Locate the cell with the specified text and output its (x, y) center coordinate. 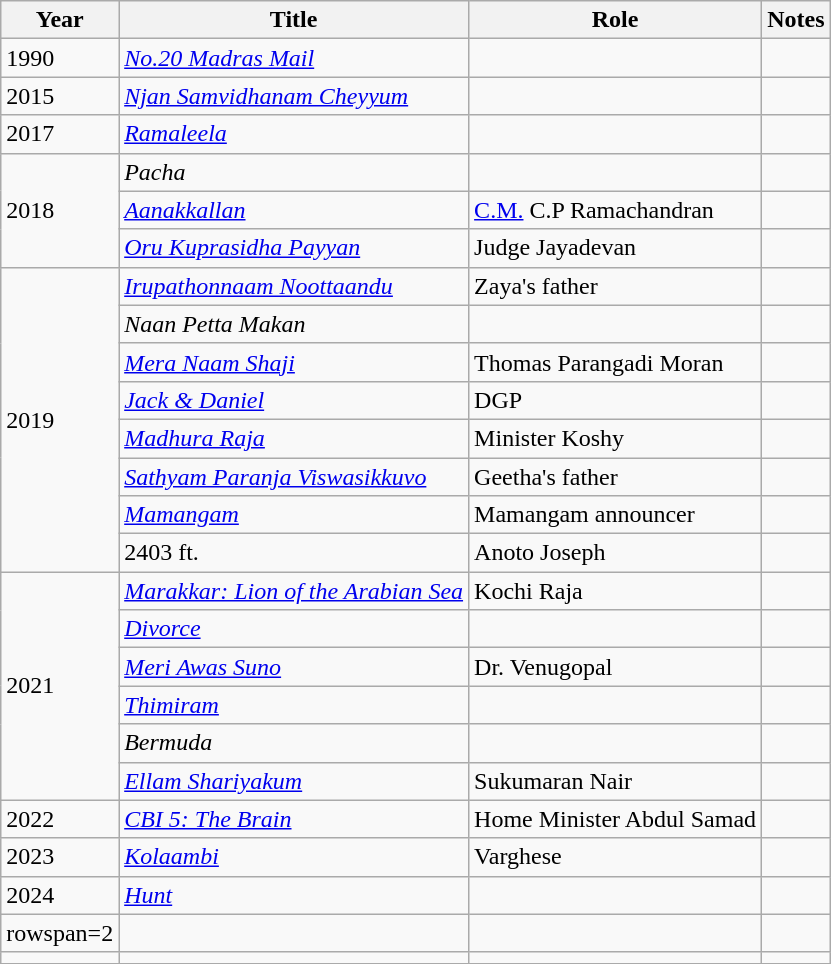
Thimiram (294, 705)
Meri Awas Suno (294, 667)
Bermuda (294, 743)
Judge Jayadevan (616, 248)
Role (616, 20)
Madhura Raja (294, 438)
Home Minister Abdul Samad (616, 819)
1990 (60, 58)
Mamangam (294, 515)
Geetha's father (616, 477)
Year (60, 20)
Sathyam Paranja Viswasikkuvo (294, 477)
Naan Petta Makan (294, 324)
2015 (60, 96)
rowspan=2 (60, 933)
Varghese (616, 857)
2018 (60, 210)
Kochi Raja (616, 591)
No.20 Madras Mail (294, 58)
2019 (60, 419)
Aanakkallan (294, 210)
Kolaambi (294, 857)
Jack & Daniel (294, 400)
Notes (796, 20)
Title (294, 20)
Mamangam announcer (616, 515)
Ramaleela (294, 134)
Anoto Joseph (616, 553)
2017 (60, 134)
Minister Koshy (616, 438)
2021 (60, 686)
C.M. C.P Ramachandran (616, 210)
Zaya's father (616, 286)
Oru Kuprasidha Payyan (294, 248)
DGP (616, 400)
Hunt (294, 895)
Irupathonnaam Noottaandu (294, 286)
2024 (60, 895)
Sukumaran Nair (616, 781)
CBI 5: The Brain (294, 819)
2023 (60, 857)
Pacha (294, 172)
Marakkar: Lion of the Arabian Sea (294, 591)
Dr. Venugopal (616, 667)
Thomas Parangadi Moran (616, 362)
Njan Samvidhanam Cheyyum (294, 96)
2403 ft. (294, 553)
Ellam Shariyakum (294, 781)
Mera Naam Shaji (294, 362)
Divorce (294, 629)
2022 (60, 819)
